From the cell containing the given text, extract its center point as (X, Y) coordinate. 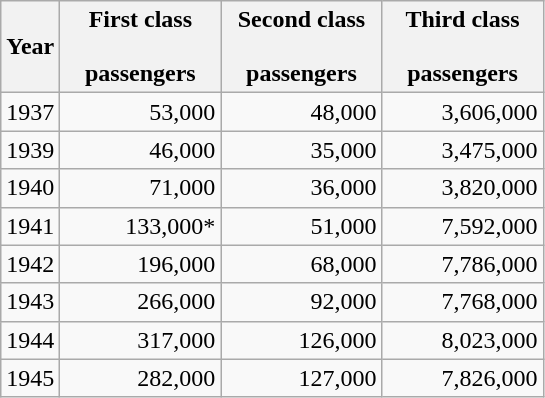
7,826,000 (462, 378)
1942 (30, 264)
First classpassengers (140, 47)
7,592,000 (462, 226)
36,000 (302, 188)
7,768,000 (462, 302)
53,000 (140, 112)
127,000 (302, 378)
1944 (30, 340)
282,000 (140, 378)
71,000 (140, 188)
51,000 (302, 226)
1945 (30, 378)
1937 (30, 112)
68,000 (302, 264)
Third classpassengers (462, 47)
1941 (30, 226)
7,786,000 (462, 264)
266,000 (140, 302)
1940 (30, 188)
133,000* (140, 226)
8,023,000 (462, 340)
35,000 (302, 150)
48,000 (302, 112)
92,000 (302, 302)
126,000 (302, 340)
3,820,000 (462, 188)
317,000 (140, 340)
196,000 (140, 264)
1943 (30, 302)
Second classpassengers (302, 47)
1939 (30, 150)
3,475,000 (462, 150)
Year (30, 47)
46,000 (140, 150)
3,606,000 (462, 112)
